Pinpoint the cell where the given text exists, returning its (x, y) midpoint coordinate. 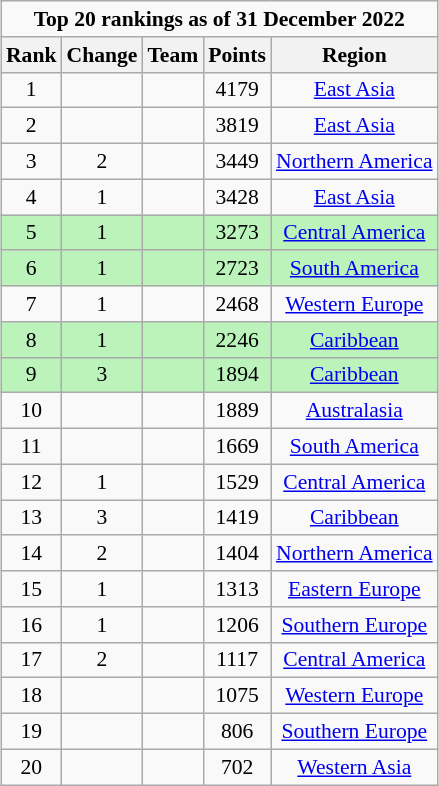
6 (32, 269)
18 (32, 696)
12 (32, 482)
19 (32, 732)
1313 (237, 589)
2468 (237, 304)
1206 (237, 625)
4179 (237, 90)
14 (32, 554)
1889 (237, 411)
3449 (237, 162)
Australasia (354, 411)
2723 (237, 269)
7 (32, 304)
13 (32, 518)
3819 (237, 126)
11 (32, 447)
1404 (237, 554)
2246 (237, 340)
5 (32, 233)
Points (237, 55)
1529 (237, 482)
Top 20 rankings as of 31 December 2022 (220, 19)
9 (32, 375)
Western Asia (354, 767)
20 (32, 767)
16 (32, 625)
Team (172, 55)
1894 (237, 375)
1117 (237, 660)
3273 (237, 233)
1419 (237, 518)
Region (354, 55)
806 (237, 732)
10 (32, 411)
Eastern Europe (354, 589)
1669 (237, 447)
8 (32, 340)
3428 (237, 197)
1075 (237, 696)
4 (32, 197)
702 (237, 767)
Change (102, 55)
17 (32, 660)
Rank (32, 55)
15 (32, 589)
